Scan for the cell matching the given text and deliver its (x, y) coordinate at center. 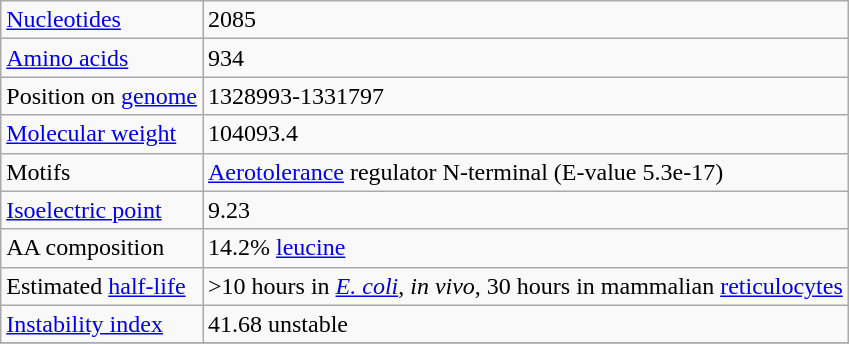
1328993-1331797 (525, 96)
>10 hours in E. coli, in vivo, 30 hours in mammalian reticulocytes (525, 286)
2085 (525, 20)
Motifs (102, 172)
104093.4 (525, 134)
Amino acids (102, 58)
Instability index (102, 324)
Position on genome (102, 96)
AA composition (102, 248)
14.2% leucine (525, 248)
9.23 (525, 210)
Nucleotides (102, 20)
Isoelectric point (102, 210)
Estimated half-life (102, 286)
41.68 unstable (525, 324)
Molecular weight (102, 134)
Aerotolerance regulator N-terminal (E-value 5.3e-17) (525, 172)
934 (525, 58)
